Return [x, y] of the center of cell containing provided text 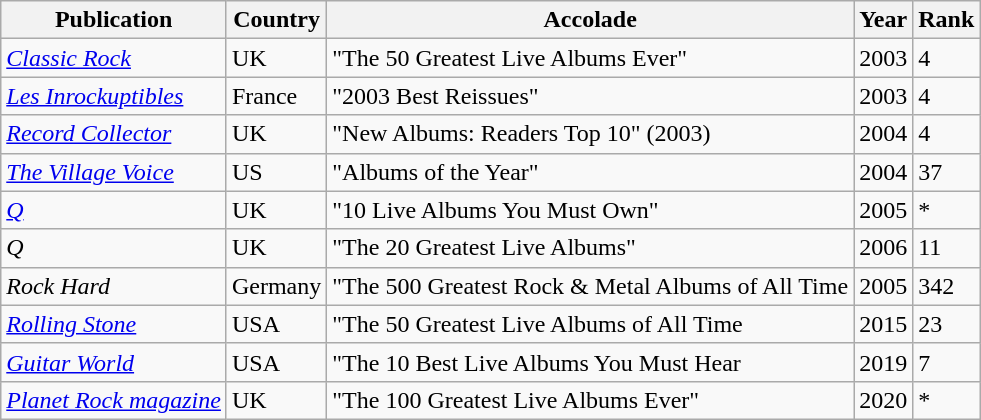
23 [946, 324]
"The 50 Greatest Live Albums of All Time [590, 324]
342 [946, 286]
France [276, 96]
Germany [276, 286]
"The 100 Greatest Live Albums Ever" [590, 400]
"The 20 Greatest Live Albums" [590, 248]
Rock Hard [114, 286]
2006 [884, 248]
Publication [114, 20]
Classic Rock [114, 58]
"New Albums: Readers Top 10" (2003) [590, 134]
Year [884, 20]
Country [276, 20]
2020 [884, 400]
The Village Voice [114, 172]
Rank [946, 20]
2015 [884, 324]
Planet Rock magazine [114, 400]
"The 50 Greatest Live Albums Ever" [590, 58]
Guitar World [114, 362]
Les Inrockuptibles [114, 96]
7 [946, 362]
Accolade [590, 20]
37 [946, 172]
Rolling Stone [114, 324]
"2003 Best Reissues" [590, 96]
"Albums of the Year" [590, 172]
"The 10 Best Live Albums You Must Hear [590, 362]
Record Collector [114, 134]
"10 Live Albums You Must Own" [590, 210]
11 [946, 248]
2019 [884, 362]
"The 500 Greatest Rock & Metal Albums of All Time [590, 286]
US [276, 172]
